Search for the cell housing the specified text and yield its [x, y] center coordinate. 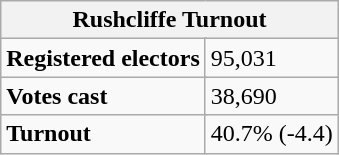
38,690 [272, 96]
Votes cast [104, 96]
40.7% (-4.4) [272, 134]
Registered electors [104, 58]
95,031 [272, 58]
Turnout [104, 134]
Rushcliffe Turnout [170, 20]
